Search for the cell housing the specified text and yield its (x, y) center coordinate. 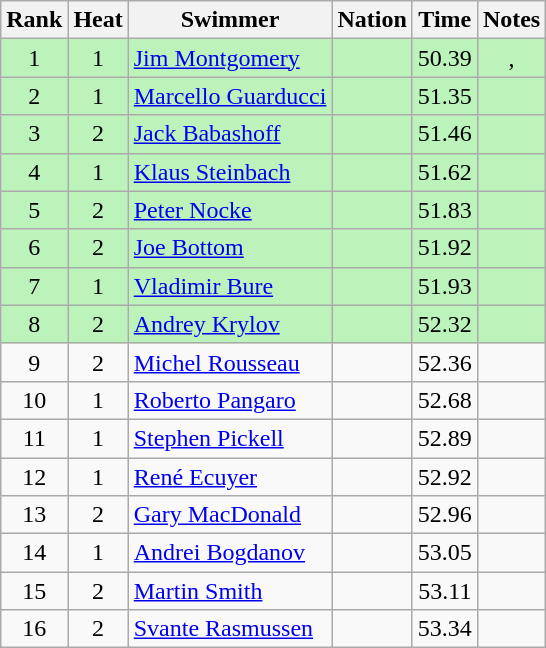
51.46 (444, 134)
Jim Montgomery (230, 58)
Stephen Pickell (230, 438)
Peter Nocke (230, 210)
52.92 (444, 477)
14 (34, 553)
53.11 (444, 591)
3 (34, 134)
52.68 (444, 400)
13 (34, 515)
7 (34, 286)
10 (34, 400)
Notes (511, 20)
8 (34, 324)
Vladimir Bure (230, 286)
Marcello Guarducci (230, 96)
Nation (372, 20)
Time (444, 20)
Roberto Pangaro (230, 400)
, (511, 58)
53.34 (444, 629)
Andrei Bogdanov (230, 553)
Gary MacDonald (230, 515)
Martin Smith (230, 591)
Klaus Steinbach (230, 172)
52.96 (444, 515)
52.89 (444, 438)
9 (34, 362)
51.35 (444, 96)
4 (34, 172)
Michel Rousseau (230, 362)
52.32 (444, 324)
12 (34, 477)
6 (34, 248)
Heat (98, 20)
René Ecuyer (230, 477)
16 (34, 629)
50.39 (444, 58)
51.83 (444, 210)
Rank (34, 20)
51.93 (444, 286)
Swimmer (230, 20)
Joe Bottom (230, 248)
51.92 (444, 248)
5 (34, 210)
51.62 (444, 172)
15 (34, 591)
53.05 (444, 553)
Jack Babashoff (230, 134)
Andrey Krylov (230, 324)
Svante Rasmussen (230, 629)
52.36 (444, 362)
11 (34, 438)
